Detect which cell encompasses the target text, then output its (x, y) center coordinate. 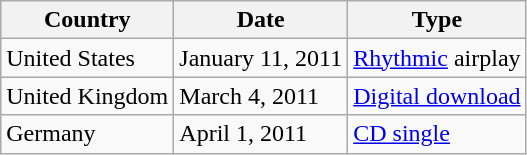
CD single (437, 134)
United Kingdom (88, 96)
Digital download (437, 96)
Rhythmic airplay (437, 58)
United States (88, 58)
March 4, 2011 (261, 96)
Germany (88, 134)
Type (437, 20)
April 1, 2011 (261, 134)
January 11, 2011 (261, 58)
Date (261, 20)
Country (88, 20)
